From the cell containing the given text, extract its center point as [X, Y] coordinate. 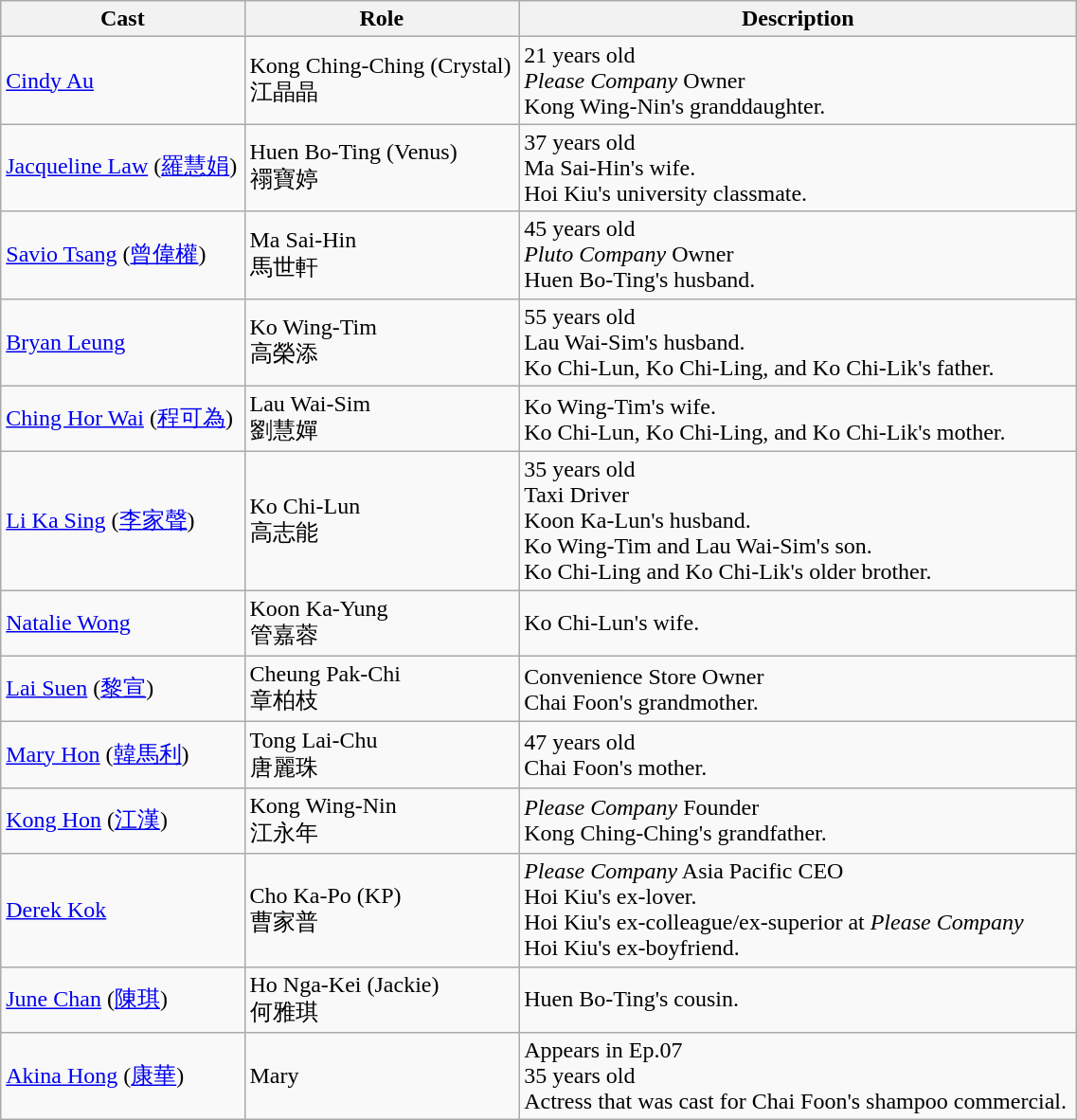
55 years oldLau Wai-Sim's husband. Ko Chi-Lun, Ko Chi-Ling, and Ko Chi-Lik's father. [798, 342]
Please Company Asia Pacific CEO Hoi Kiu's ex-lover.Hoi Kiu's ex-colleague/ex-superior at Please CompanyHoi Kiu's ex-boyfriend. [798, 910]
21 years oldPlease Company OwnerKong Wing-Nin's granddaughter. [798, 81]
Cast [123, 19]
Ma Sai-Hin 馬世軒 [382, 255]
Mary [382, 1076]
Lai Suen (黎宣) [123, 689]
Cheung Pak-Chi 章柏枝 [382, 689]
Cindy Au [123, 81]
Li Ka Sing (李家聲) [123, 521]
Appears in Ep.07 35 years old Actress that was cast for Chai Foon's shampoo commercial. [798, 1076]
Bryan Leung [123, 342]
45 years oldPluto Company Owner Huen Bo-Ting's husband. [798, 255]
Ho Nga-Kei (Jackie) 何雅琪 [382, 1000]
Natalie Wong [123, 623]
Lau Wai-Sim 劉慧嬋 [382, 419]
Ko Wing-Tim 高榮添 [382, 342]
Jacqueline Law (羅慧娟) [123, 168]
Ko Chi-Lun's wife. [798, 623]
Convenience Store Owner Chai Foon's grandmother. [798, 689]
35 years oldTaxi Driver Koon Ka-Lun's husband. Ko Wing-Tim and Lau Wai-Sim's son. Ko Chi-Ling and Ko Chi-Lik's older brother. [798, 521]
Koon Ka-Yung 管嘉蓉 [382, 623]
Tong Lai-Chu 唐麗珠 [382, 755]
Derek Kok [123, 910]
Huen Bo-Ting (Venus) 禤寶婷 [382, 168]
37 years oldMa Sai-Hin's wife.Hoi Kiu's university classmate. [798, 168]
June Chan (陳琪) [123, 1000]
Description [798, 19]
Kong Wing-Nin 江永年 [382, 821]
Please Company Founder Kong Ching-Ching's grandfather. [798, 821]
Ching Hor Wai (程可為) [123, 419]
Akina Hong (康華) [123, 1076]
Savio Tsang (曾偉權) [123, 255]
Kong Ching-Ching (Crystal) 江晶晶 [382, 81]
Huen Bo-Ting's cousin. [798, 1000]
47 years oldChai Foon's mother. [798, 755]
Mary Hon (韓馬利) [123, 755]
Ko Chi-Lun 高志能 [382, 521]
Kong Hon (江漢) [123, 821]
Ko Wing-Tim's wife. Ko Chi-Lun, Ko Chi-Ling, and Ko Chi-Lik's mother. [798, 419]
Cho Ka-Po (KP) 曹家普 [382, 910]
Role [382, 19]
